Scan for the cell matching the given text and deliver its [X, Y] coordinate at center. 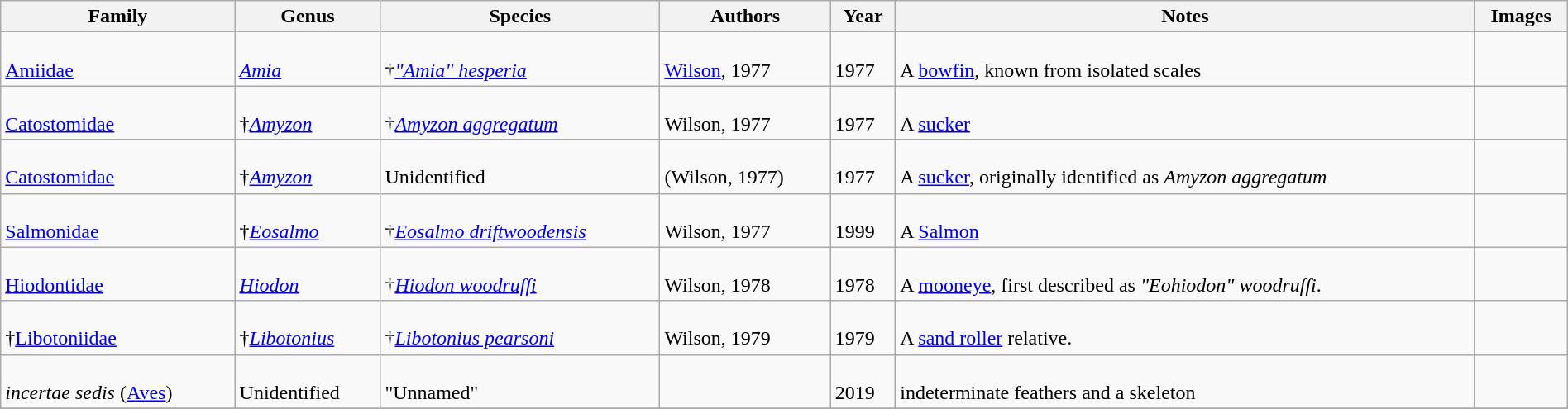
†Hiodon woodruffi [520, 274]
(Wilson, 1977) [745, 167]
†Libotonius pearsoni [520, 327]
†Libotonius [308, 327]
A bowfin, known from isolated scales [1185, 59]
Notes [1185, 17]
Genus [308, 17]
2019 [863, 382]
Wilson, 1978 [745, 274]
indeterminate feathers and a skeleton [1185, 382]
Amiidae [117, 59]
Amia [308, 59]
Authors [745, 17]
Images [1521, 17]
Species [520, 17]
Hiodontidae [117, 274]
Salmonidae [117, 220]
†Libotoniidae [117, 327]
A sucker [1185, 112]
1999 [863, 220]
A Salmon [1185, 220]
incertae sedis (Aves) [117, 382]
"Unnamed" [520, 382]
†Eosalmo driftwoodensis [520, 220]
1979 [863, 327]
1978 [863, 274]
†Amyzon aggregatum [520, 112]
Family [117, 17]
Year [863, 17]
Hiodon [308, 274]
A sucker, originally identified as Amyzon aggregatum [1185, 167]
†"Amia" hesperia [520, 59]
A mooneye, first described as "Eohiodon" woodruffi. [1185, 274]
Wilson, 1979 [745, 327]
A sand roller relative. [1185, 327]
†Eosalmo [308, 220]
